Extract the [x, y] coordinate from the center of the cell holding the provided text.  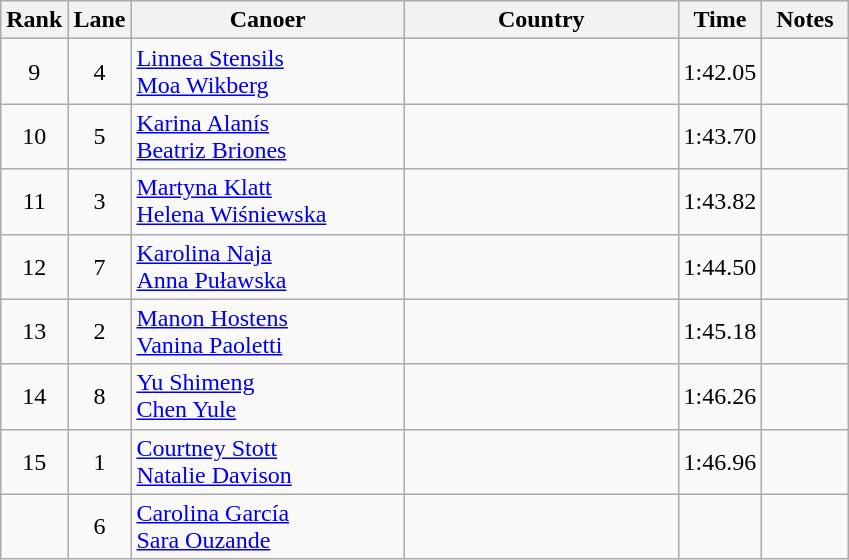
Karolina NajaAnna Puławska [268, 266]
1:43.82 [720, 202]
1:42.05 [720, 72]
14 [34, 396]
1:46.96 [720, 462]
7 [100, 266]
Canoer [268, 20]
Courtney StottNatalie Davison [268, 462]
1 [100, 462]
9 [34, 72]
1:43.70 [720, 136]
Notes [805, 20]
1:46.26 [720, 396]
3 [100, 202]
8 [100, 396]
6 [100, 526]
10 [34, 136]
Karina AlanísBeatriz Briones [268, 136]
Lane [100, 20]
Time [720, 20]
15 [34, 462]
Yu ShimengChen Yule [268, 396]
Linnea StensilsMoa Wikberg [268, 72]
Rank [34, 20]
11 [34, 202]
1:44.50 [720, 266]
5 [100, 136]
2 [100, 332]
Martyna KlattHelena Wiśniewska [268, 202]
4 [100, 72]
Carolina GarcíaSara Ouzande [268, 526]
13 [34, 332]
1:45.18 [720, 332]
12 [34, 266]
Country [541, 20]
Manon HostensVanina Paoletti [268, 332]
